Provide the (x, y) coordinate of the cell's center where the given text is located.  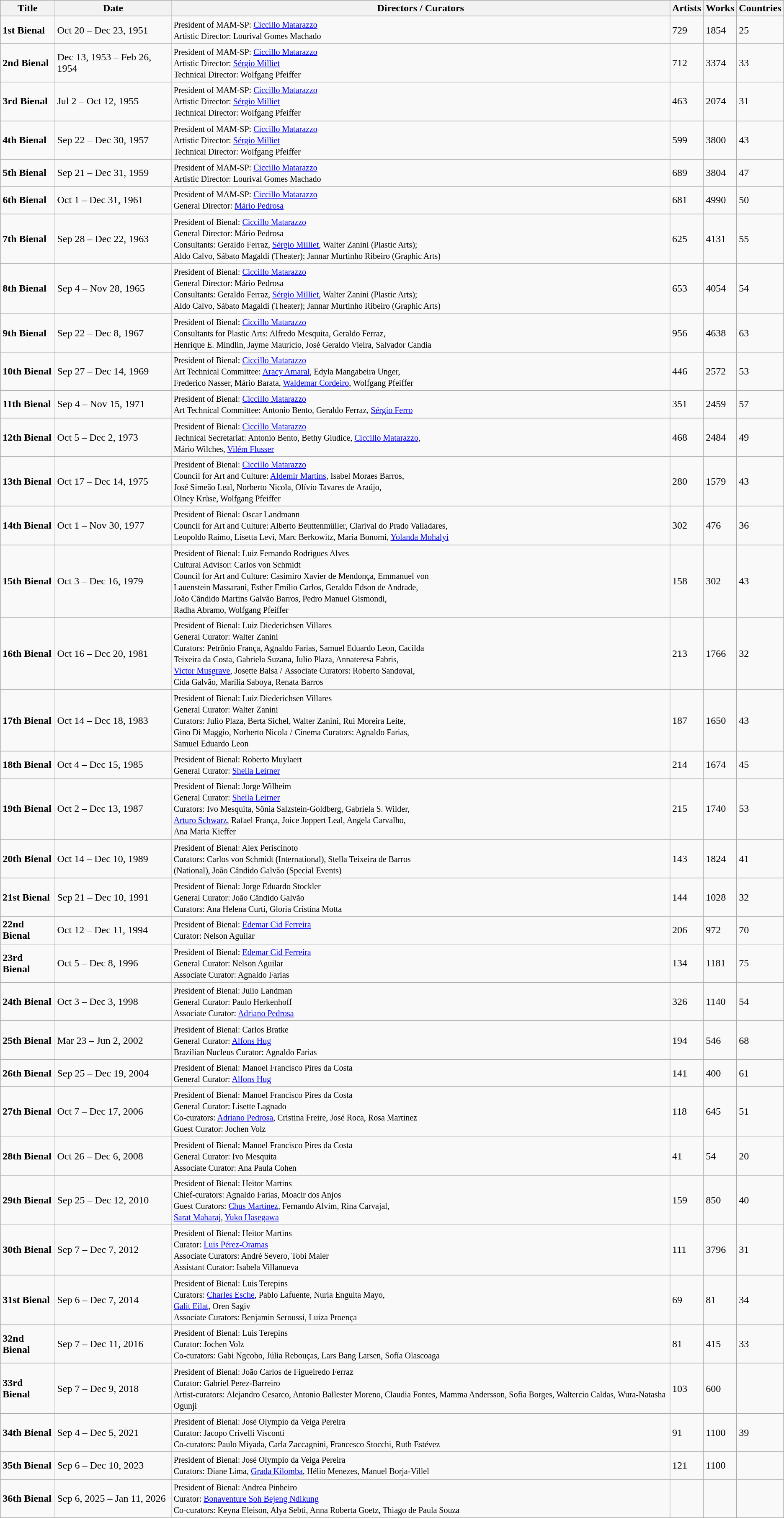
2nd Bienal (28, 63)
57 (760, 404)
President of Bienal: Jorge Eduardo StocklerGeneral Curator: João Cândido GalvãoCurators: Ana Helena Curti, Gloria Cristina Motta (420, 897)
158 (686, 581)
187 (686, 720)
4990 (720, 200)
972 (720, 930)
55 (760, 239)
Sep 21 – Dec 10, 1991 (113, 897)
President of Bienal: Manoel Francisco Pires da CostaGeneral Curator: Alfons Hug (420, 1073)
Sep 6, 2025 – Jan 11, 2026 (113, 1498)
Sep 21 – Dec 31, 1959 (113, 173)
68 (760, 1040)
Sep 25 – Dec 12, 2010 (113, 1200)
63 (760, 333)
653 (686, 288)
645 (720, 1112)
3rd Bienal (28, 101)
27th Bienal (28, 1112)
President of Bienal: Roberto MuylaertGeneral Curator: Sheila Leirner (420, 765)
President of Bienal: Luis TerepinsCurator: Jochen VolzCo-curators: Gabi Ngcobo, Júlia Rebouças, Lars Bang Larsen, Sofía Olascoaga (420, 1344)
32nd Bienal (28, 1344)
Date (113, 8)
35th Bienal (28, 1465)
213 (686, 653)
Sep 4 – Dec 5, 2021 (113, 1433)
20th Bienal (28, 859)
351 (686, 404)
15th Bienal (28, 581)
Oct 7 – Dec 17, 2006 (113, 1112)
President of MAM-SP: Ciccillo MatarazzoGeneral Director: Mário Pedrosa (420, 200)
21st Bienal (28, 897)
Sep 7 – Dec 7, 2012 (113, 1250)
2484 (720, 437)
91 (686, 1433)
Oct 20 – Dec 23, 1951 (113, 30)
625 (686, 239)
Dec 13, 1953 – Feb 26, 1954 (113, 63)
Sep 6 – Dec 10, 2023 (113, 1465)
36 (760, 526)
1824 (720, 859)
Sep 28 – Dec 22, 1963 (113, 239)
17th Bienal (28, 720)
121 (686, 1465)
Oct 26 – Dec 6, 2008 (113, 1156)
280 (686, 482)
11th Bienal (28, 404)
23rd Bienal (28, 963)
215 (686, 809)
President of Bienal: Edemar Cid FerreiraCurator: Nelson Aguilar (420, 930)
President of Bienal: José Olympio da Veiga PereiraCurators: Diane Lima, Grada Kilomba, Hélio Menezes, Manuel Borja-Villel (420, 1465)
4638 (720, 333)
4131 (720, 239)
25 (760, 30)
69 (686, 1300)
689 (686, 173)
9th Bienal (28, 333)
47 (760, 173)
143 (686, 859)
1140 (720, 1002)
194 (686, 1040)
28th Bienal (28, 1156)
2459 (720, 404)
39 (760, 1433)
2572 (720, 371)
20 (760, 1156)
1854 (720, 30)
Oct 3 – Dec 3, 1998 (113, 1002)
599 (686, 140)
5th Bienal (28, 173)
326 (686, 1002)
12th Bienal (28, 437)
159 (686, 1200)
6th Bienal (28, 200)
45 (760, 765)
29th Bienal (28, 1200)
75 (760, 963)
Oct 2 – Dec 13, 1987 (113, 809)
25th Bienal (28, 1040)
476 (720, 526)
Oct 5 – Dec 8, 1996 (113, 963)
Directors / Curators (420, 8)
4054 (720, 288)
2074 (720, 101)
President of Bienal: Manoel Francisco Pires da CostaGeneral Curator: Ivo MesquitaAssociate Curator: Ana Paula Cohen (420, 1156)
Oct 3 – Dec 16, 1979 (113, 581)
415 (720, 1344)
Sep 4 – Nov 15, 1971 (113, 404)
President of Bienal: Ciccillo MatarazzoTechnical Secretariat: Antonio Bento, Bethy Giudice, Ciccillo Matarazzo,Mário Wilches, Vilém Flusser (420, 437)
Sep 22 – Dec 8, 1967 (113, 333)
40 (760, 1200)
3804 (720, 173)
446 (686, 371)
141 (686, 1073)
President of Bienal: Heitor MartinsCurator: Luis Pérez-OramasAssociate Curators: André Severo, Tobi MaierAssistant Curator: Isabela Villanueva (420, 1250)
1766 (720, 653)
Oct 16 – Dec 20, 1981 (113, 653)
8th Bienal (28, 288)
214 (686, 765)
1740 (720, 809)
1674 (720, 765)
13th Bienal (28, 482)
34 (760, 1300)
22nd Bienal (28, 930)
19th Bienal (28, 809)
Title (28, 8)
70 (760, 930)
President of Bienal: Carlos BratkeGeneral Curator: Alfons HugBrazilian Nucleus Curator: Agnaldo Farias (420, 1040)
Oct 12 – Dec 11, 1994 (113, 930)
49 (760, 437)
Sep 22 – Dec 30, 1957 (113, 140)
206 (686, 930)
134 (686, 963)
Oct 5 – Dec 2, 1973 (113, 437)
16th Bienal (28, 653)
956 (686, 333)
111 (686, 1250)
3374 (720, 63)
600 (720, 1388)
3800 (720, 140)
400 (720, 1073)
546 (720, 1040)
33rd Bienal (28, 1388)
1028 (720, 897)
Oct 14 – Dec 10, 1989 (113, 859)
Oct 14 – Dec 18, 1983 (113, 720)
850 (720, 1200)
31st Bienal (28, 1300)
34th Bienal (28, 1433)
President of Bienal: Julio LandmanGeneral Curator: Paulo HerkenhoffAssociate Curator: Adriano Pedrosa (420, 1002)
Jul 2 – Oct 12, 1955 (113, 101)
10th Bienal (28, 371)
1st Bienal (28, 30)
463 (686, 101)
18th Bienal (28, 765)
14th Bienal (28, 526)
President of Bienal: Ciccillo MatarazzoArt Technical Committee: Antonio Bento, Geraldo Ferraz, Sérgio Ferro (420, 404)
Sep 7 – Dec 9, 2018 (113, 1388)
30th Bienal (28, 1250)
1650 (720, 720)
712 (686, 63)
468 (686, 437)
1181 (720, 963)
51 (760, 1112)
Oct 17 – Dec 14, 1975 (113, 482)
36th Bienal (28, 1498)
Oct 1 – Nov 30, 1977 (113, 526)
Oct 1 – Dec 31, 1961 (113, 200)
Works (720, 8)
Sep 27 – Dec 14, 1969 (113, 371)
729 (686, 30)
26th Bienal (28, 1073)
Mar 23 – Jun 2, 2002 (113, 1040)
President of Bienal: Edemar Cid FerreiraGeneral Curator: Nelson AguilarAssociate Curator: Agnaldo Farias (420, 963)
1579 (720, 482)
24th Bienal (28, 1002)
7th Bienal (28, 239)
Sep 4 – Nov 28, 1965 (113, 288)
144 (686, 897)
Sep 25 – Dec 19, 2004 (113, 1073)
681 (686, 200)
4th Bienal (28, 140)
3796 (720, 1250)
Countries (760, 8)
Sep 7 – Dec 11, 2016 (113, 1344)
50 (760, 200)
Artists (686, 8)
Oct 4 – Dec 15, 1985 (113, 765)
61 (760, 1073)
103 (686, 1388)
118 (686, 1112)
Sep 6 – Dec 7, 2014 (113, 1300)
